Identify which cell holds the provided text, then report its [x, y] central coordinate. 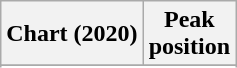
Chart (2020) [72, 34]
Peakposition [189, 34]
